Pinpoint the cell where the given text exists, returning its (X, Y) midpoint coordinate. 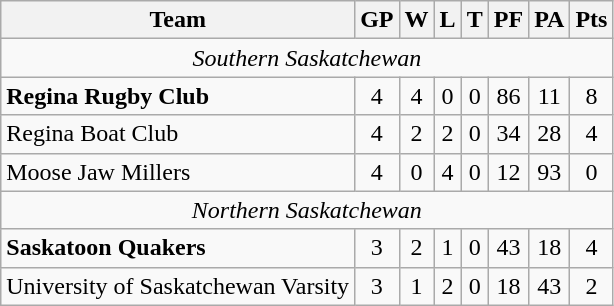
28 (550, 134)
PF (508, 20)
Saskatoon Quakers (178, 248)
Regina Rugby Club (178, 96)
Moose Jaw Millers (178, 172)
GP (377, 20)
University of Saskatchewan Varsity (178, 286)
Northern Saskatchewan (307, 210)
T (474, 20)
PA (550, 20)
86 (508, 96)
8 (592, 96)
12 (508, 172)
Team (178, 20)
W (416, 20)
93 (550, 172)
34 (508, 134)
L (448, 20)
Southern Saskatchewan (307, 58)
11 (550, 96)
Pts (592, 20)
Regina Boat Club (178, 134)
